From the cell containing the given text, extract its center point as (X, Y) coordinate. 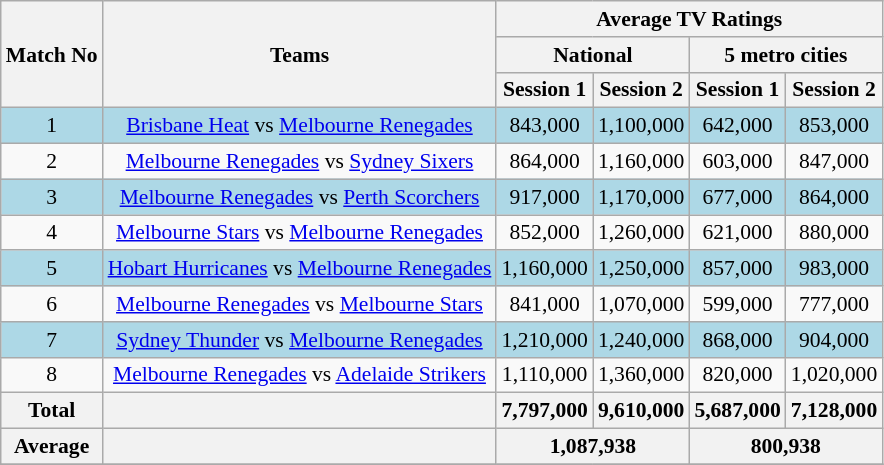
Average (52, 447)
Brisbane Heat vs Melbourne Renegades (300, 126)
621,000 (737, 233)
1,250,000 (641, 269)
677,000 (737, 197)
853,000 (834, 126)
2 (52, 162)
Teams (300, 54)
Hobart Hurricanes vs Melbourne Renegades (300, 269)
8 (52, 375)
983,000 (834, 269)
7,797,000 (544, 411)
1 (52, 126)
Total (52, 411)
5 metro cities (786, 55)
847,000 (834, 162)
9,610,000 (641, 411)
Sydney Thunder vs Melbourne Renegades (300, 340)
Melbourne Renegades vs Adelaide Strikers (300, 375)
642,000 (737, 126)
777,000 (834, 304)
1,210,000 (544, 340)
1,070,000 (641, 304)
841,000 (544, 304)
1,170,000 (641, 197)
1,260,000 (641, 233)
599,000 (737, 304)
868,000 (737, 340)
917,000 (544, 197)
843,000 (544, 126)
Melbourne Renegades vs Melbourne Stars (300, 304)
Average TV Ratings (689, 19)
6 (52, 304)
Melbourne Stars vs Melbourne Renegades (300, 233)
7 (52, 340)
820,000 (737, 375)
5 (52, 269)
Melbourne Renegades vs Sydney Sixers (300, 162)
Match No (52, 54)
National (592, 55)
1,110,000 (544, 375)
800,938 (786, 447)
1,087,938 (592, 447)
1,360,000 (641, 375)
1,240,000 (641, 340)
1,020,000 (834, 375)
7,128,000 (834, 411)
603,000 (737, 162)
904,000 (834, 340)
Melbourne Renegades vs Perth Scorchers (300, 197)
4 (52, 233)
5,687,000 (737, 411)
857,000 (737, 269)
1,100,000 (641, 126)
880,000 (834, 233)
852,000 (544, 233)
3 (52, 197)
